Extract the [x, y] coordinate from the center of the cell holding the provided text.  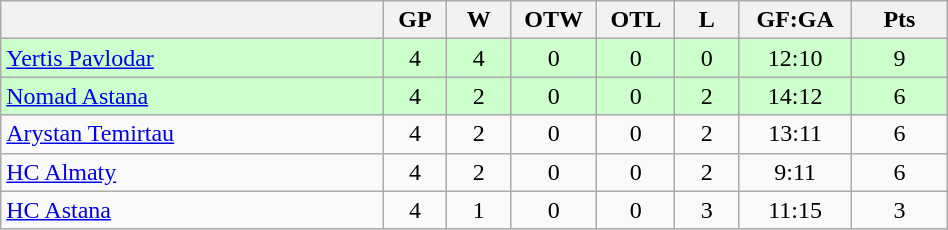
L [707, 20]
GP [415, 20]
OTW [554, 20]
9:11 [796, 172]
9 [900, 58]
14:12 [796, 96]
11:15 [796, 210]
W [479, 20]
12:10 [796, 58]
Pts [900, 20]
13:11 [796, 134]
GF:GA [796, 20]
HC Almaty [192, 172]
OTL [636, 20]
Arystan Temirtau [192, 134]
HC Astana [192, 210]
Yertis Pavlodar [192, 58]
Nomad Astana [192, 96]
1 [479, 210]
